Determine the [X, Y] coordinate at the center of the cell enclosing the given text.  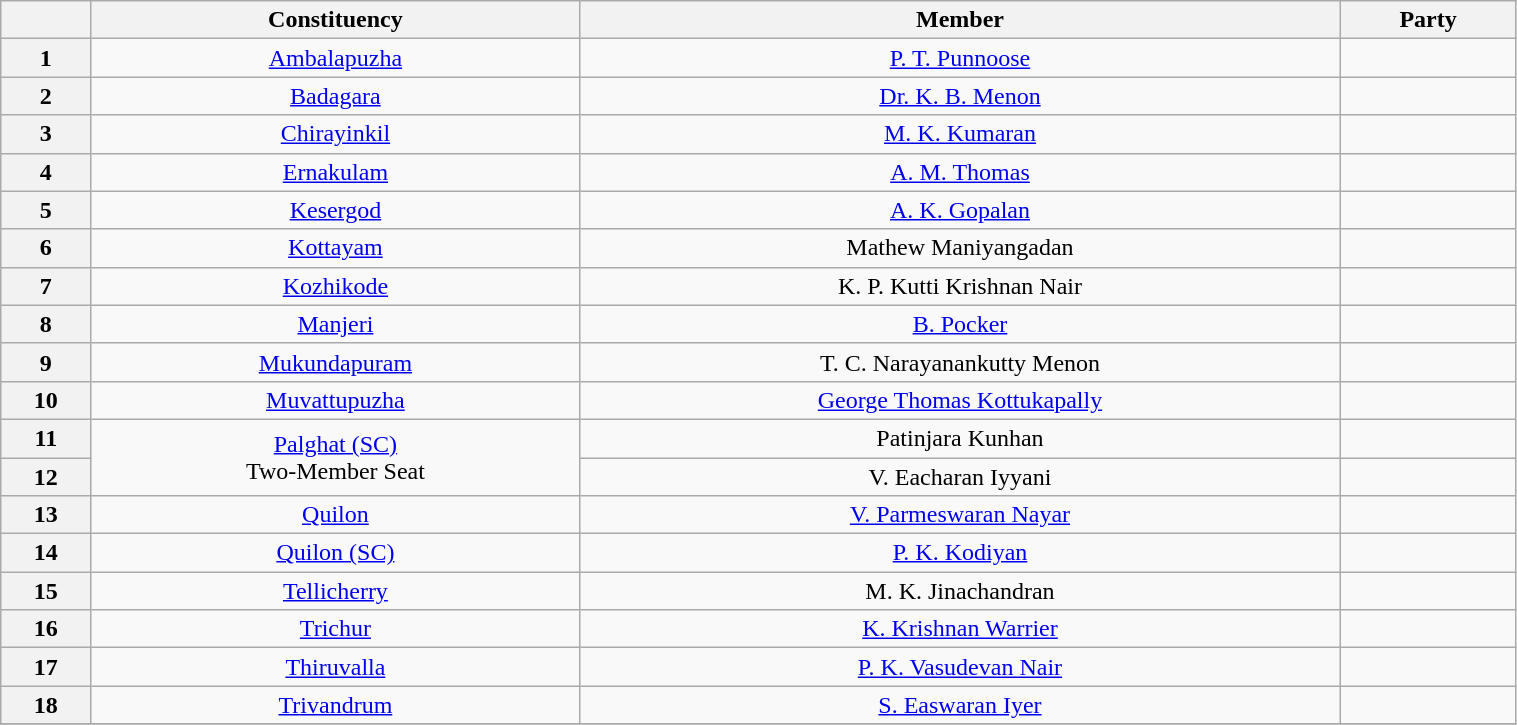
10 [46, 400]
Badagara [336, 96]
Patinjara Kunhan [960, 438]
M. K. Jinachandran [960, 591]
Ernakulam [336, 172]
Muvattupuzha [336, 400]
Kottayam [336, 248]
17 [46, 667]
Trivandrum [336, 705]
13 [46, 515]
Thiruvalla [336, 667]
Mathew Maniyangadan [960, 248]
Chirayinkil [336, 134]
Quilon (SC) [336, 553]
P. K. Vasudevan Nair [960, 667]
Member [960, 20]
Quilon [336, 515]
Party [1428, 20]
5 [46, 210]
A. M. Thomas [960, 172]
B. Pocker [960, 324]
Ambalapuzha [336, 58]
Mukundapuram [336, 362]
9 [46, 362]
P. T. Punnoose [960, 58]
6 [46, 248]
V. Eacharan Iyyani [960, 477]
14 [46, 553]
7 [46, 286]
K. Krishnan Warrier [960, 629]
11 [46, 438]
Palghat (SC) Two-Member Seat [336, 457]
Dr. K. B. Menon [960, 96]
Kozhikode [336, 286]
15 [46, 591]
S. Easwaran Iyer [960, 705]
Constituency [336, 20]
Kesergod [336, 210]
T. C. Narayanankutty Menon [960, 362]
P. K. Kodiyan [960, 553]
18 [46, 705]
4 [46, 172]
8 [46, 324]
2 [46, 96]
16 [46, 629]
A. K. Gopalan [960, 210]
Tellicherry [336, 591]
12 [46, 477]
V. Parmeswaran Nayar [960, 515]
K. P. Kutti Krishnan Nair [960, 286]
M. K. Kumaran [960, 134]
George Thomas Kottukapally [960, 400]
Trichur [336, 629]
Manjeri [336, 324]
3 [46, 134]
1 [46, 58]
